Identify which cell holds the provided text, then report its (X, Y) central coordinate. 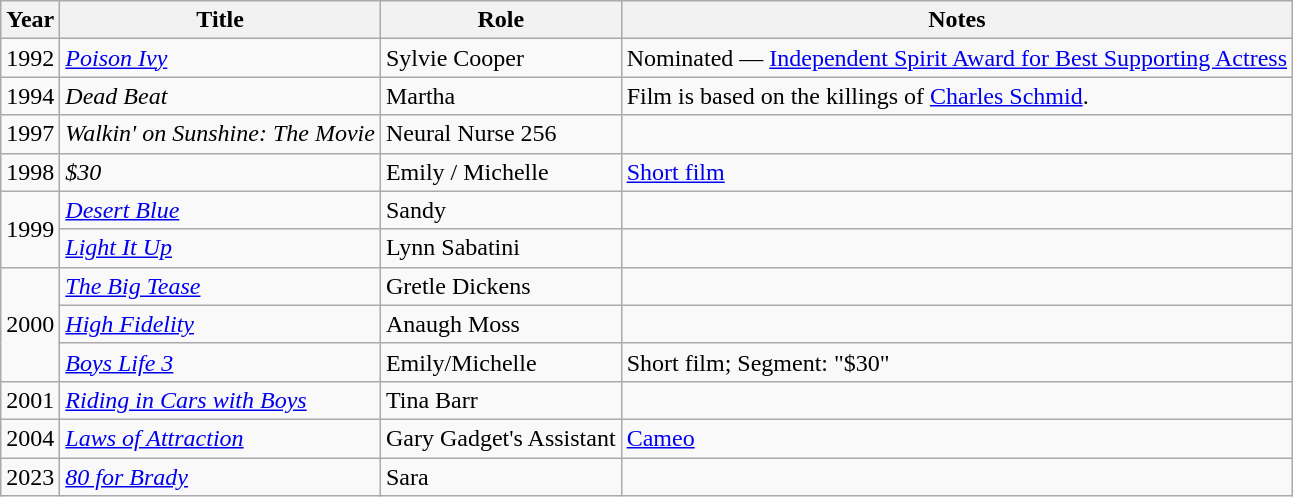
2023 (30, 477)
Riding in Cars with Boys (220, 400)
Sara (500, 477)
Emily / Michelle (500, 172)
2004 (30, 438)
1997 (30, 134)
Title (220, 20)
Anaugh Moss (500, 324)
High Fidelity (220, 324)
2001 (30, 400)
The Big Tease (220, 286)
$30 (220, 172)
Role (500, 20)
Gretle Dickens (500, 286)
Neural Nurse 256 (500, 134)
Gary Gadget's Assistant (500, 438)
Boys Life 3 (220, 362)
Desert Blue (220, 210)
Nominated — Independent Spirit Award for Best Supporting Actress (956, 58)
Film is based on the killings of Charles Schmid. (956, 96)
1994 (30, 96)
Laws of Attraction (220, 438)
Dead Beat (220, 96)
Sandy (500, 210)
Walkin' on Sunshine: The Movie (220, 134)
80 for Brady (220, 477)
Emily/Michelle (500, 362)
1992 (30, 58)
Lynn Sabatini (500, 248)
Tina Barr (500, 400)
Poison Ivy (220, 58)
Short film (956, 172)
Year (30, 20)
Martha (500, 96)
1999 (30, 229)
Cameo (956, 438)
Notes (956, 20)
2000 (30, 324)
Light It Up (220, 248)
1998 (30, 172)
Short film; Segment: "$30" (956, 362)
Sylvie Cooper (500, 58)
